Output the [X, Y] coordinate of the center of the cell containing the given text.  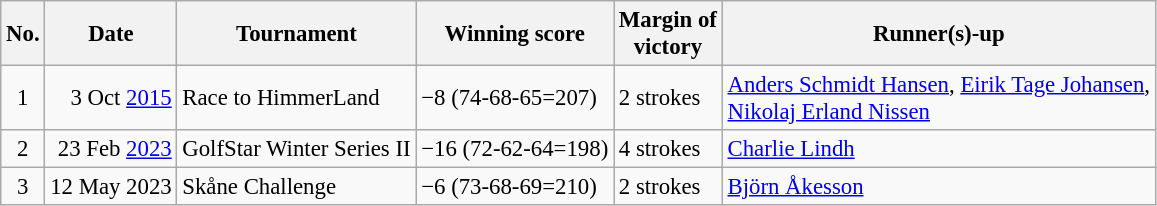
4 strokes [668, 149]
Winning score [515, 34]
2 [23, 149]
No. [23, 34]
23 Feb 2023 [111, 149]
Skåne Challenge [296, 187]
Charlie Lindh [938, 149]
Date [111, 34]
Race to HimmerLand [296, 98]
−6 (73-68-69=210) [515, 187]
GolfStar Winter Series II [296, 149]
Tournament [296, 34]
Björn Åkesson [938, 187]
Anders Schmidt Hansen, Eirik Tage Johansen, Nikolaj Erland Nissen [938, 98]
3 [23, 187]
1 [23, 98]
3 Oct 2015 [111, 98]
Runner(s)-up [938, 34]
12 May 2023 [111, 187]
−8 (74-68-65=207) [515, 98]
−16 (72-62-64=198) [515, 149]
Margin ofvictory [668, 34]
